Return the [X, Y] coordinate for the center point of the cell that contains the specified text.  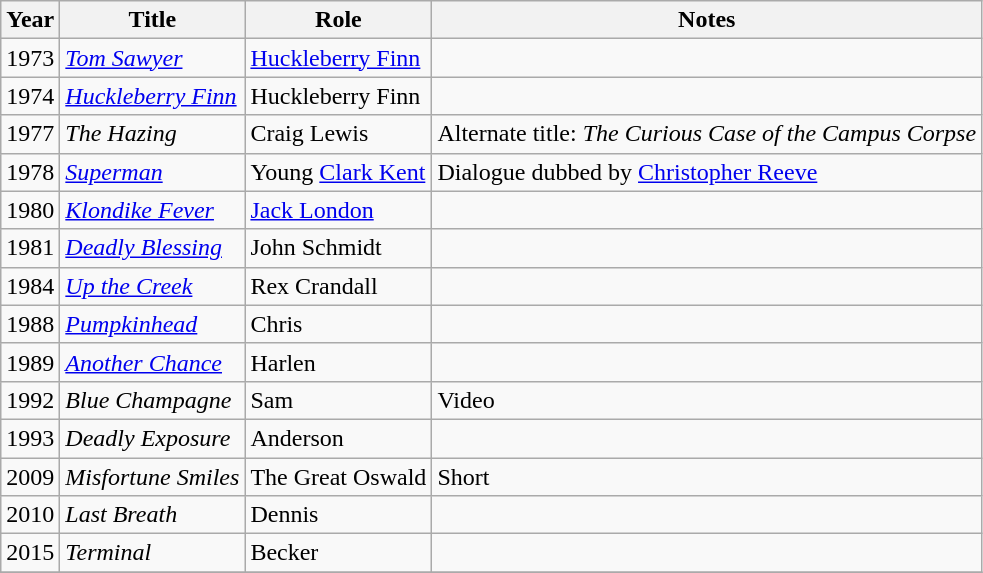
2010 [30, 515]
Role [338, 20]
Misfortune Smiles [152, 477]
1984 [30, 286]
Pumpkinhead [152, 324]
Sam [338, 400]
Terminal [152, 553]
1974 [30, 96]
Title [152, 20]
Dialogue dubbed by Christopher Reeve [707, 172]
1989 [30, 362]
The Great Oswald [338, 477]
Short [707, 477]
Dennis [338, 515]
Becker [338, 553]
Alternate title: The Curious Case of the Campus Corpse [707, 134]
1977 [30, 134]
Blue Champagne [152, 400]
2009 [30, 477]
1988 [30, 324]
Notes [707, 20]
2015 [30, 553]
Another Chance [152, 362]
Craig Lewis [338, 134]
Year [30, 20]
Up the Creek [152, 286]
Deadly Exposure [152, 438]
Tom Sawyer [152, 58]
Young Clark Kent [338, 172]
Harlen [338, 362]
1978 [30, 172]
Jack London [338, 210]
1981 [30, 248]
Chris [338, 324]
1973 [30, 58]
1980 [30, 210]
1992 [30, 400]
Last Breath [152, 515]
Rex Crandall [338, 286]
Superman [152, 172]
Deadly Blessing [152, 248]
Anderson [338, 438]
John Schmidt [338, 248]
Video [707, 400]
Klondike Fever [152, 210]
1993 [30, 438]
The Hazing [152, 134]
